Return the (X, Y) coordinate for the center point of the cell that contains the specified text.  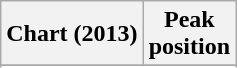
Peakposition (189, 34)
Chart (2013) (72, 34)
